Return [X, Y] of the center of cell containing provided text 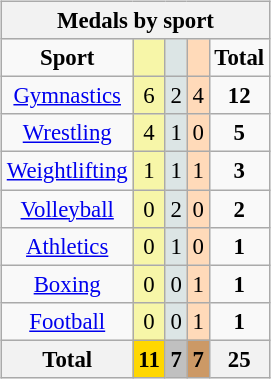
3 [239, 171]
Gymnastics [67, 96]
Weightlifting [67, 171]
6 [149, 96]
Boxing [67, 284]
Wrestling [67, 133]
5 [239, 133]
11 [149, 359]
Volleyball [67, 209]
12 [239, 96]
Sport [67, 58]
Football [67, 321]
Athletics [67, 246]
Medals by sport [135, 21]
25 [239, 359]
